Detect which cell encompasses the target text, then output its (x, y) center coordinate. 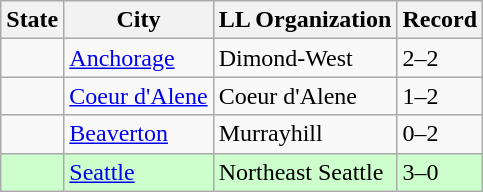
3–0 (440, 172)
Anchorage (138, 58)
0–2 (440, 134)
Record (440, 20)
State (32, 20)
Beaverton (138, 134)
Seattle (138, 172)
Dimond-West (305, 58)
LL Organization (305, 20)
Murrayhill (305, 134)
2–2 (440, 58)
1–2 (440, 96)
Northeast Seattle (305, 172)
City (138, 20)
